Determine the [x, y] coordinate at the center of the cell enclosing the given text.  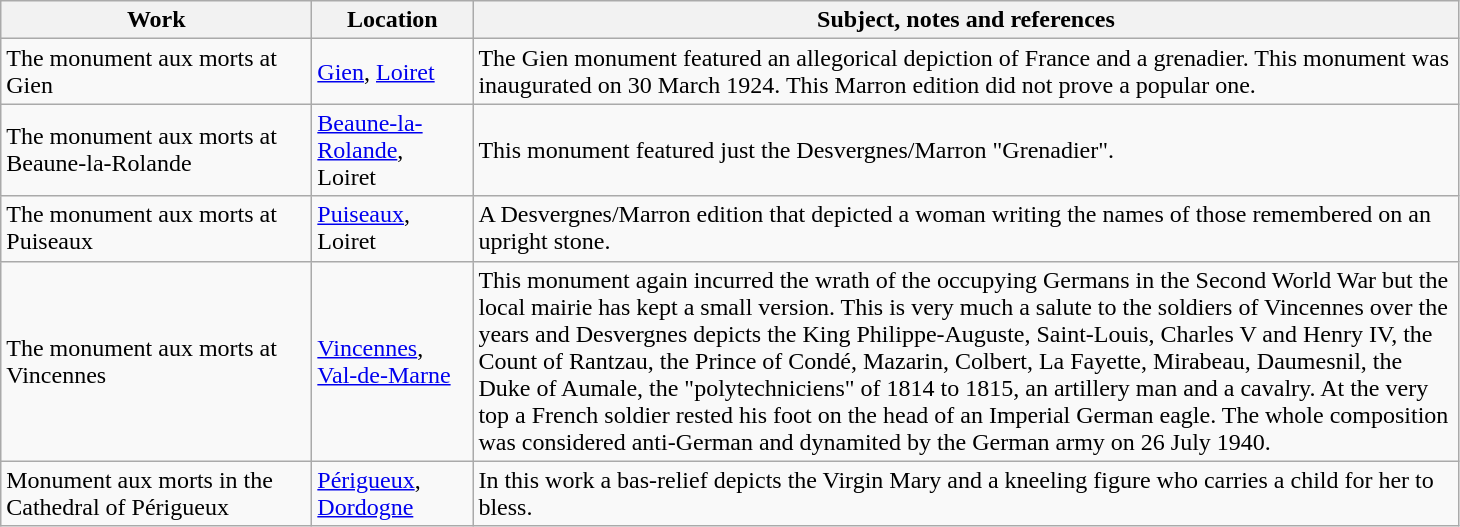
This monument featured just the Desvergnes/Marron "Grenadier". [966, 150]
Work [156, 20]
The monument aux morts at Gien [156, 72]
Vincennes, Val-de-Marne [392, 361]
Subject, notes and references [966, 20]
The monument aux morts at Puiseaux [156, 228]
Beaune-la-Rolande, Loiret [392, 150]
The monument aux morts at Vincennes [156, 361]
In this work a bas-relief depicts the Virgin Mary and a kneeling figure who carries a child for her to bless. [966, 494]
Monument aux morts in the Cathedral of Périgueux [156, 494]
Location [392, 20]
Gien, Loiret [392, 72]
The monument aux morts at Beaune-la-Rolande [156, 150]
A Desvergnes/Marron edition that depicted a woman writing the names of those remembered on an upright stone. [966, 228]
Puiseaux, Loiret [392, 228]
Périgueux, Dordogne [392, 494]
